Detect which cell encompasses the target text, then output its [X, Y] center coordinate. 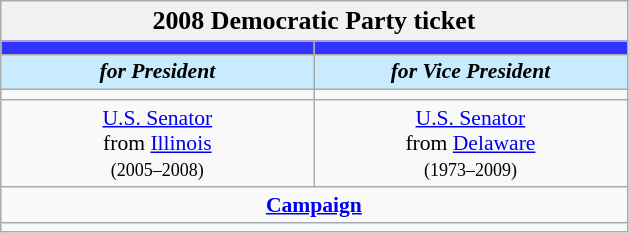
for President [158, 72]
U.S. Senatorfrom Delaware(1973–2009) [470, 144]
2008 Democratic Party ticket [314, 21]
U.S. Senatorfrom Illinois(2005–2008) [158, 144]
Campaign [314, 205]
for Vice President [470, 72]
